Pinpoint the cell where the given text exists, returning its (X, Y) midpoint coordinate. 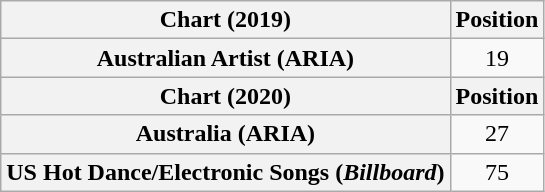
Chart (2019) (226, 20)
Australian Artist (ARIA) (226, 58)
27 (497, 134)
US Hot Dance/Electronic Songs (Billboard) (226, 172)
Chart (2020) (226, 96)
Australia (ARIA) (226, 134)
75 (497, 172)
19 (497, 58)
